Scan for the cell matching the given text and deliver its [X, Y] coordinate at center. 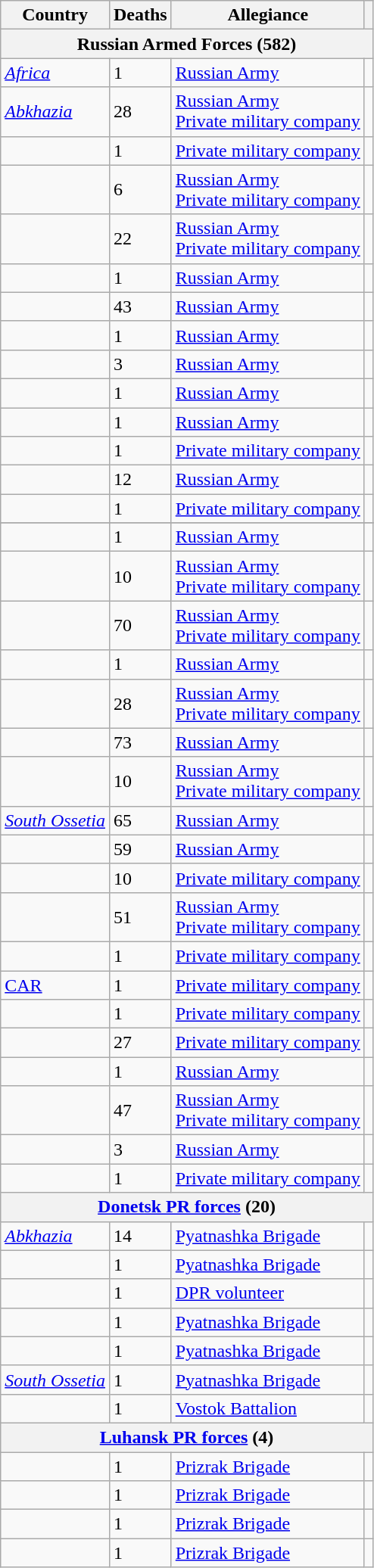
27 [140, 1043]
22 [140, 239]
Vostok Battalion [268, 1408]
DPR volunteer [268, 1293]
51 [140, 917]
70 [140, 625]
59 [140, 849]
65 [140, 820]
Russian Armed Forces (582) [187, 44]
Deaths [140, 15]
43 [140, 306]
12 [140, 480]
Luhansk PR forces (4) [187, 1437]
Africa [55, 73]
6 [140, 189]
14 [140, 1236]
47 [140, 1111]
Donetsk PR forces (20) [187, 1207]
Allegiance [268, 15]
CAR [55, 985]
Country [55, 15]
73 [140, 742]
